Determine the (x, y) coordinate at the center of the cell enclosing the given text.  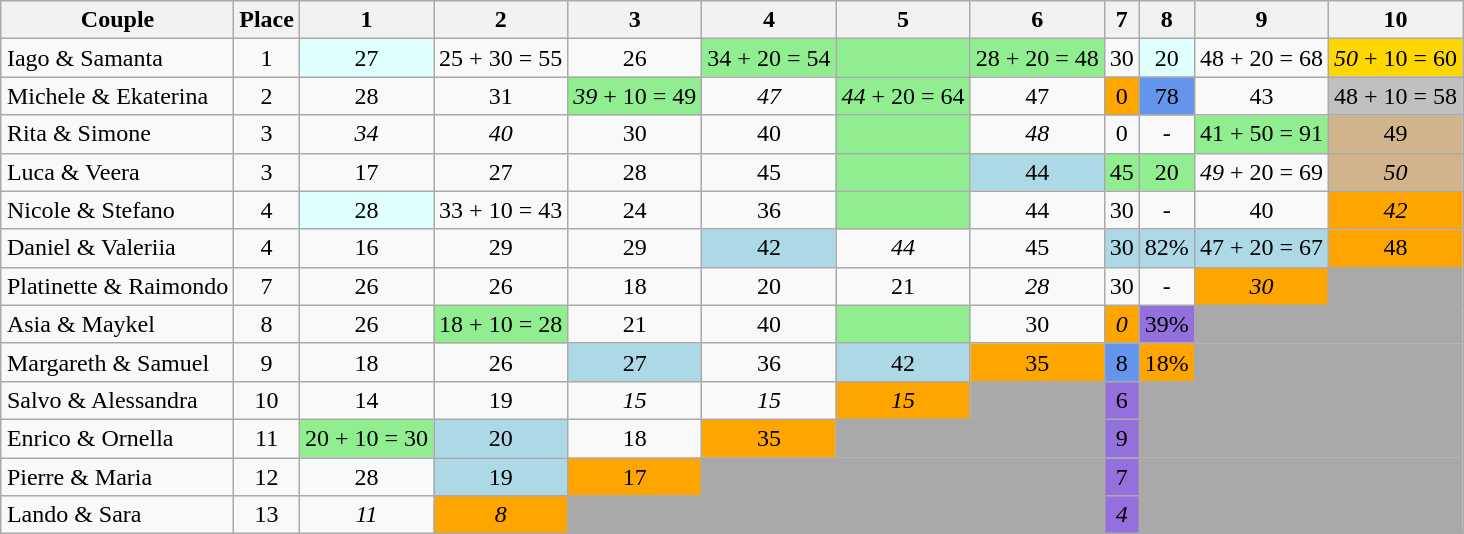
50 (1395, 172)
44 + 20 = 64 (903, 96)
12 (267, 477)
16 (366, 248)
48 + 10 = 58 (1395, 96)
Salvo & Alessandra (117, 400)
Asia & Maykel (117, 324)
13 (267, 515)
78 (1166, 96)
Platinette & Raimondo (117, 286)
20 + 10 = 30 (366, 438)
34 + 20 = 54 (769, 58)
50 + 10 = 60 (1395, 58)
43 (1261, 96)
Pierre & Maria (117, 477)
18% (1166, 362)
34 (366, 134)
Iago & Samanta (117, 58)
39 + 10 = 49 (635, 96)
24 (635, 210)
31 (501, 96)
47 + 20 = 67 (1261, 248)
Lando & Sara (117, 515)
Nicole & Stefano (117, 210)
Luca & Veera (117, 172)
41 + 50 = 91 (1261, 134)
39% (1166, 324)
Margareth & Samuel (117, 362)
18 + 10 = 28 (501, 324)
Daniel & Valeriia (117, 248)
Place (267, 20)
49 + 20 = 69 (1261, 172)
5 (903, 20)
Michele & Ekaterina (117, 96)
Enrico & Ornella (117, 438)
49 (1395, 134)
14 (366, 400)
48 + 20 = 68 (1261, 58)
33 + 10 = 43 (501, 210)
Rita & Simone (117, 134)
Couple (117, 20)
82% (1166, 248)
28 + 20 = 48 (1037, 58)
25 + 30 = 55 (501, 58)
